Search for the cell housing the specified text and yield its (x, y) center coordinate. 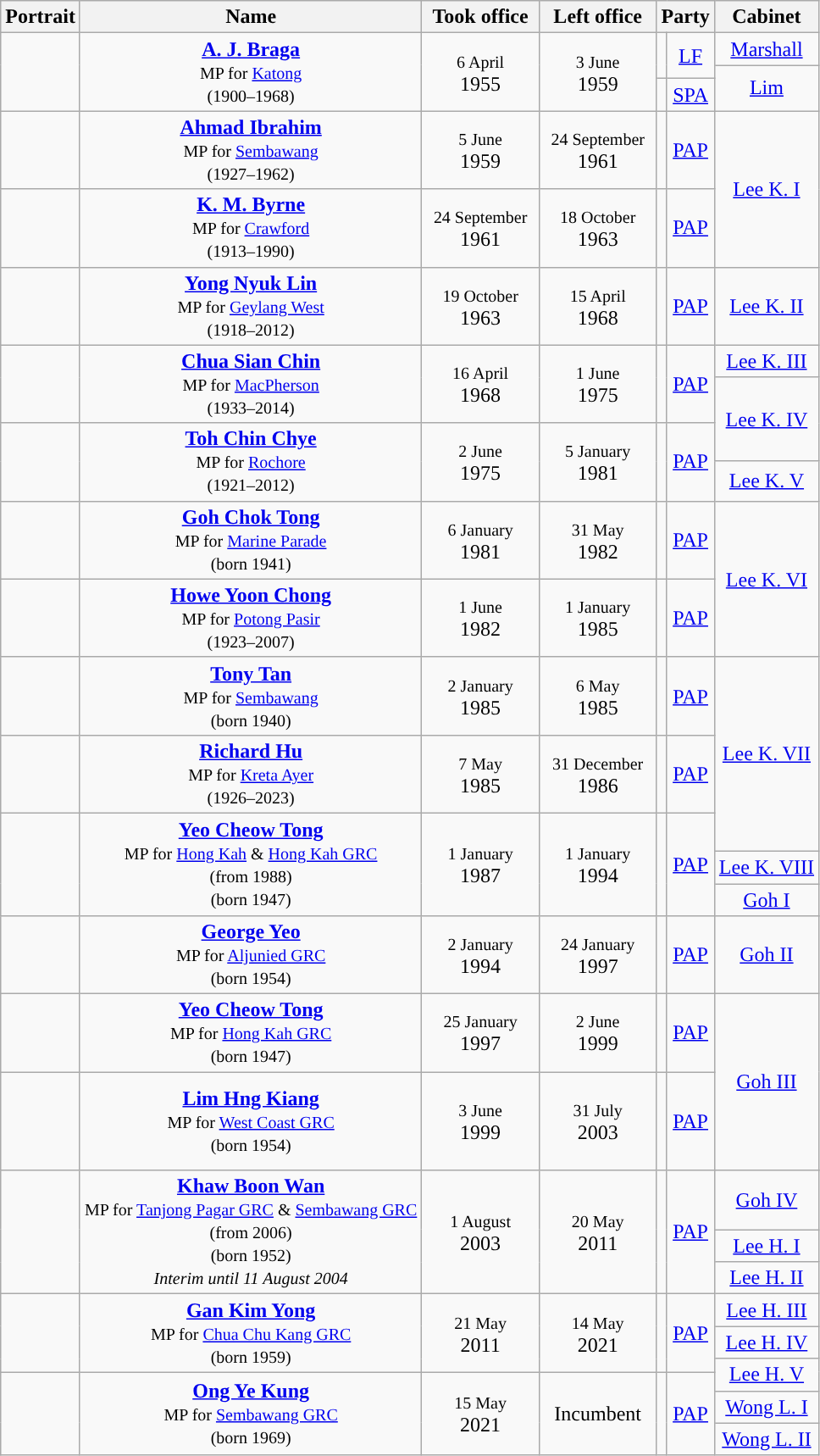
Howe Yoon ChongMP for Potong Pasir(1923–2007) (251, 618)
Goh IV (766, 1199)
18 October1963 (598, 228)
Lim (766, 88)
Lee K. IV (766, 419)
19 October1963 (481, 306)
A. J. BragaMP for Katong(1900–1968) (251, 72)
1 August2003 (481, 1232)
Incumbent (598, 1414)
Name (251, 17)
Tony TanMP for Sembawang(born 1940) (251, 696)
George YeoMP for Aljunied GRC(born 1954) (251, 955)
Lee K. VIII (766, 867)
Lee K. II (766, 306)
Lee K. I (766, 189)
3 June1959 (598, 72)
15 April1968 (598, 306)
Lee H. V (766, 1375)
Khaw Boon WanMP for Tanjong Pagar GRC & Sembawang GRC(from 2006)(born 1952)Interim until 11 August 2004 (251, 1232)
2 January1994 (481, 955)
Lee K. VI (766, 579)
Portrait (41, 17)
6 January1981 (481, 540)
6 May1985 (598, 696)
Lee H. I (766, 1246)
14 May2021 (598, 1333)
Left office (598, 17)
Lee H. IV (766, 1342)
Yeo Cheow TongMP for Hong Kah GRC(born 1947) (251, 1033)
Richard HuMP for Kreta Ayer(1926–2023) (251, 774)
Lee H. III (766, 1310)
Lim Hng KiangMP for West Coast GRC(born 1954) (251, 1121)
2 January1985 (481, 696)
7 May1985 (481, 774)
Lee K. V (766, 481)
Wong L. I (766, 1407)
20 May2011 (598, 1232)
Lee H. II (766, 1278)
Wong L. II (766, 1439)
Goh III (766, 1082)
Party (685, 17)
Lee K. VII (766, 754)
21 May2011 (481, 1333)
25 January1997 (481, 1033)
31 May1982 (598, 540)
5 January1981 (598, 462)
1 June1975 (598, 384)
1 January1994 (598, 864)
1 January1985 (598, 618)
Marshall (766, 49)
Lee K. III (766, 361)
Chua Sian ChinMP for MacPherson(1933–2014) (251, 384)
Gan Kim YongMP for Chua Chu Kang GRC(born 1959) (251, 1333)
31 July2003 (598, 1121)
1 June1982 (481, 618)
Goh II (766, 955)
15 May2021 (481, 1414)
SPA (691, 95)
1 January1987 (481, 864)
2 June1975 (481, 462)
3 June1999 (481, 1121)
Yong Nyuk LinMP for Geylang West(1918–2012) (251, 306)
Cabinet (766, 17)
Toh Chin ChyeMP for Rochore(1921–2012) (251, 462)
16 April1968 (481, 384)
2 June1999 (598, 1033)
Ong Ye KungMP for Sembawang GRC(born 1969) (251, 1414)
LF (691, 56)
Goh I (766, 899)
K. M. ByrneMP for Crawford(1913–1990) (251, 228)
24 January1997 (598, 955)
31 December1986 (598, 774)
Ahmad IbrahimMP for Sembawang(1927–1962) (251, 150)
Took office (481, 17)
Goh Chok TongMP for Marine Parade(born 1941) (251, 540)
Yeo Cheow TongMP for Hong Kah & Hong Kah GRC(from 1988)(born 1947) (251, 864)
5 June1959 (481, 150)
6 April1955 (481, 72)
